For the text-containing cell, return its midpoint in [X, Y] coordinate format. 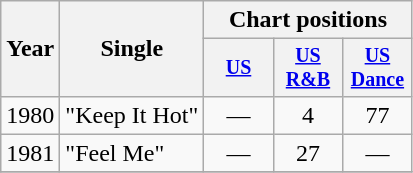
US [238, 68]
1981 [30, 153]
"Keep It Hot" [132, 115]
Chart positions [308, 20]
1980 [30, 115]
77 [378, 115]
Single [132, 49]
4 [308, 115]
USDance [378, 68]
USR&B [308, 68]
Year [30, 49]
27 [308, 153]
"Feel Me" [132, 153]
